Find where the given text appears and provide that cell's center as [x, y] coordinate. 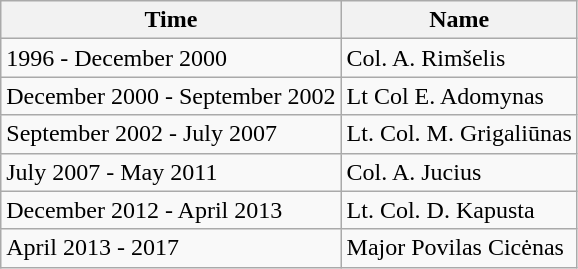
July 2007 - May 2011 [171, 172]
April 2013 - 2017 [171, 248]
December 2012 - April 2013 [171, 210]
Lt Col E. Adomynas [459, 96]
Col. A. Jucius [459, 172]
Lt. Col. D. Kapusta [459, 210]
Lt. Col. M. Grigaliūnas [459, 134]
1996 - December 2000 [171, 58]
Col. A. Rimšelis [459, 58]
Major Povilas Cicėnas [459, 248]
September 2002 - July 2007 [171, 134]
December 2000 - September 2002 [171, 96]
Name [459, 20]
Time [171, 20]
